Output the (x, y) coordinate of the center of the cell containing the given text.  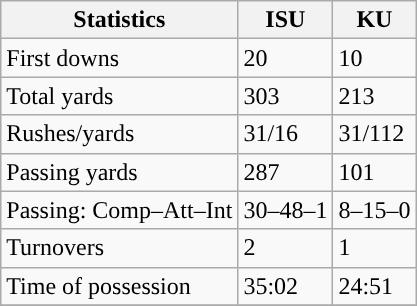
101 (374, 172)
Total yards (120, 96)
287 (286, 172)
Time of possession (120, 286)
First downs (120, 58)
20 (286, 58)
35:02 (286, 286)
KU (374, 20)
Rushes/yards (120, 134)
24:51 (374, 286)
31/16 (286, 134)
ISU (286, 20)
Turnovers (120, 248)
31/112 (374, 134)
8–15–0 (374, 210)
10 (374, 58)
1 (374, 248)
30–48–1 (286, 210)
Statistics (120, 20)
Passing: Comp–Att–Int (120, 210)
213 (374, 96)
303 (286, 96)
2 (286, 248)
Passing yards (120, 172)
